For the text-containing cell, return its midpoint in (x, y) coordinate format. 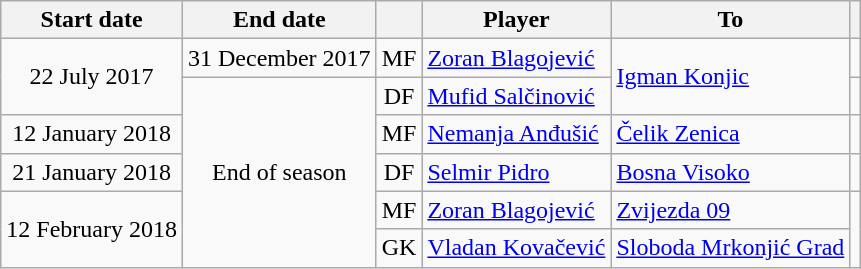
Selmir Pidro (516, 172)
Zvijezda 09 (730, 210)
End date (279, 20)
Nemanja Anđušić (516, 134)
Start date (92, 20)
Vladan Kovačević (516, 248)
21 January 2018 (92, 172)
12 January 2018 (92, 134)
Čelik Zenica (730, 134)
End of season (279, 172)
22 July 2017 (92, 77)
Sloboda Mrkonjić Grad (730, 248)
31 December 2017 (279, 58)
To (730, 20)
Bosna Visoko (730, 172)
GK (399, 248)
Igman Konjic (730, 77)
12 February 2018 (92, 229)
Player (516, 20)
Mufid Salčinović (516, 96)
